Pinpoint the cell where the given text exists, returning its [X, Y] midpoint coordinate. 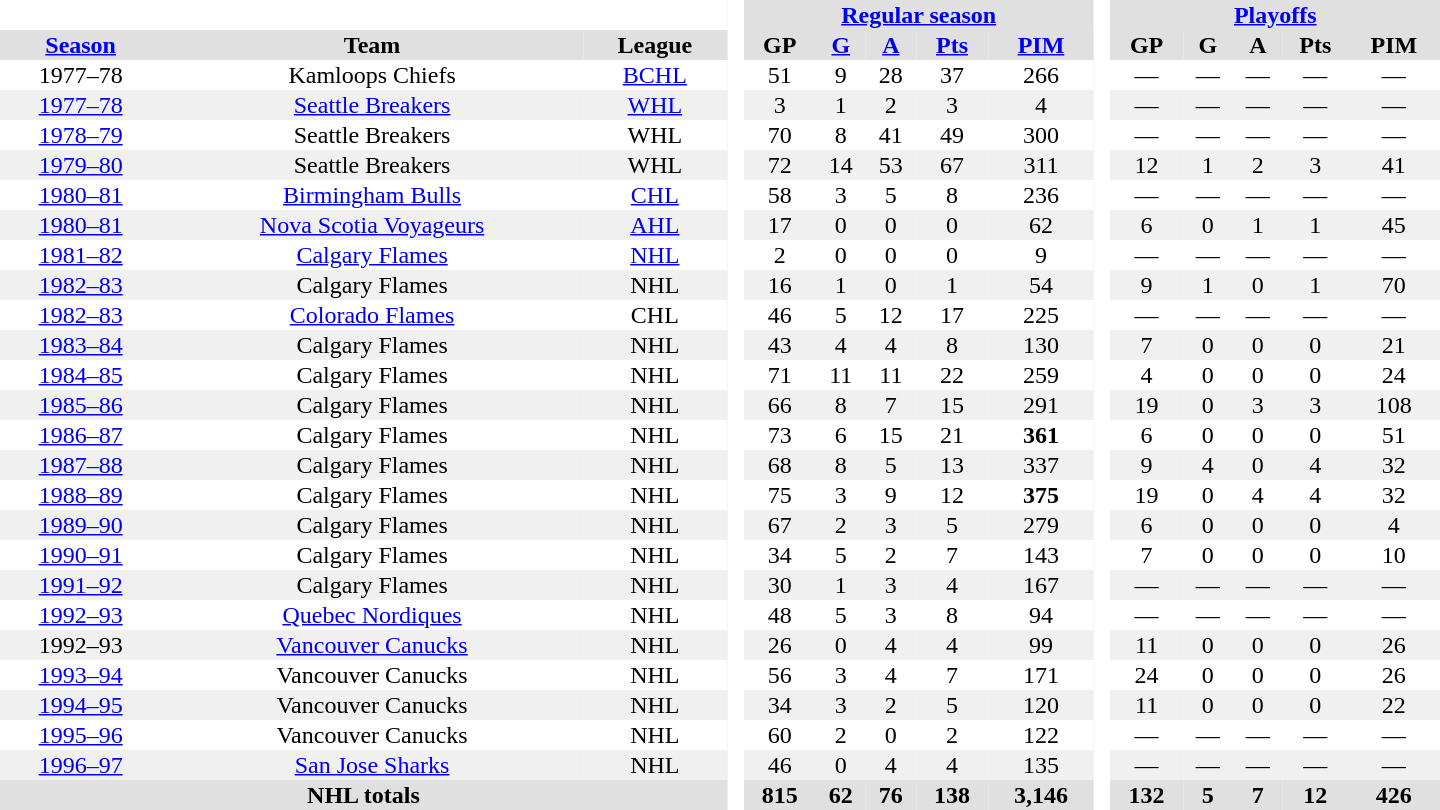
58 [780, 195]
132 [1146, 795]
1993–94 [80, 675]
1991–92 [80, 585]
53 [891, 165]
AHL [655, 225]
49 [952, 135]
122 [1041, 735]
45 [1394, 225]
66 [780, 405]
135 [1041, 765]
BCHL [655, 75]
73 [780, 435]
311 [1041, 165]
Quebec Nordiques [372, 615]
300 [1041, 135]
Kamloops Chiefs [372, 75]
48 [780, 615]
171 [1041, 675]
68 [780, 465]
43 [780, 345]
1990–91 [80, 555]
279 [1041, 525]
14 [841, 165]
1981–82 [80, 255]
30 [780, 585]
75 [780, 495]
1994–95 [80, 705]
60 [780, 735]
143 [1041, 555]
13 [952, 465]
Regular season [919, 15]
361 [1041, 435]
1984–85 [80, 375]
167 [1041, 585]
291 [1041, 405]
259 [1041, 375]
1987–88 [80, 465]
1986–87 [80, 435]
76 [891, 795]
3,146 [1041, 795]
71 [780, 375]
236 [1041, 195]
56 [780, 675]
Birmingham Bulls [372, 195]
130 [1041, 345]
10 [1394, 555]
1979–80 [80, 165]
1985–86 [80, 405]
16 [780, 285]
San Jose Sharks [372, 765]
Playoffs [1275, 15]
1983–84 [80, 345]
1989–90 [80, 525]
94 [1041, 615]
266 [1041, 75]
Team [372, 45]
37 [952, 75]
1988–89 [80, 495]
28 [891, 75]
NHL totals [364, 795]
108 [1394, 405]
League [655, 45]
Nova Scotia Voyageurs [372, 225]
Season [80, 45]
1995–96 [80, 735]
815 [780, 795]
54 [1041, 285]
375 [1041, 495]
99 [1041, 645]
Colorado Flames [372, 315]
138 [952, 795]
120 [1041, 705]
225 [1041, 315]
1996–97 [80, 765]
426 [1394, 795]
72 [780, 165]
337 [1041, 465]
1978–79 [80, 135]
